Scan for the cell matching the given text and deliver its (x, y) coordinate at center. 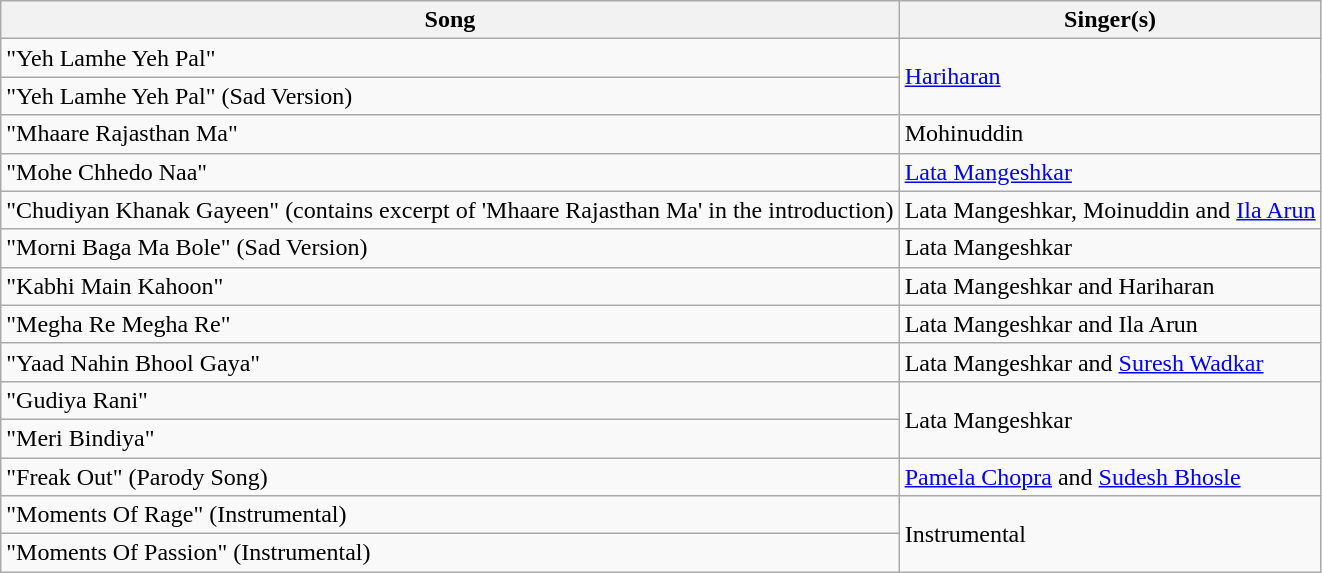
"Moments Of Rage" (Instrumental) (450, 515)
"Mhaare Rajasthan Ma" (450, 134)
Lata Mangeshkar and Ila Arun (1110, 324)
"Yaad Nahin Bhool Gaya" (450, 362)
"Morni Baga Ma Bole" (Sad Version) (450, 248)
"Yeh Lamhe Yeh Pal" (Sad Version) (450, 96)
"Megha Re Megha Re" (450, 324)
"Kabhi Main Kahoon" (450, 286)
"Mohe Chhedo Naa" (450, 172)
Instrumental (1110, 534)
Song (450, 20)
"Moments Of Passion" (Instrumental) (450, 553)
Lata Mangeshkar and Hariharan (1110, 286)
Mohinuddin (1110, 134)
Pamela Chopra and Sudesh Bhosle (1110, 477)
"Chudiyan Khanak Gayeen" (contains excerpt of 'Mhaare Rajasthan Ma' in the introduction) (450, 210)
Singer(s) (1110, 20)
"Meri Bindiya" (450, 438)
"Gudiya Rani" (450, 400)
Lata Mangeshkar, Moinuddin and Ila Arun (1110, 210)
"Freak Out" (Parody Song) (450, 477)
Hariharan (1110, 77)
Lata Mangeshkar and Suresh Wadkar (1110, 362)
"Yeh Lamhe Yeh Pal" (450, 58)
